Identify which cell holds the provided text, then report its (x, y) central coordinate. 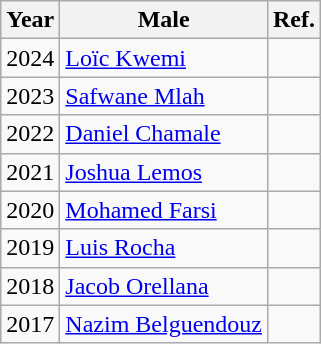
Year (30, 20)
Mohamed Farsi (164, 210)
2018 (30, 286)
2021 (30, 172)
2024 (30, 58)
2020 (30, 210)
Nazim Belguendouz (164, 324)
Male (164, 20)
2023 (30, 96)
Luis Rocha (164, 248)
Loïc Kwemi (164, 58)
Safwane Mlah (164, 96)
2017 (30, 324)
Joshua Lemos (164, 172)
2022 (30, 134)
Jacob Orellana (164, 286)
Ref. (294, 20)
Daniel Chamale (164, 134)
2019 (30, 248)
